From the cell containing the given text, extract its center point as (X, Y) coordinate. 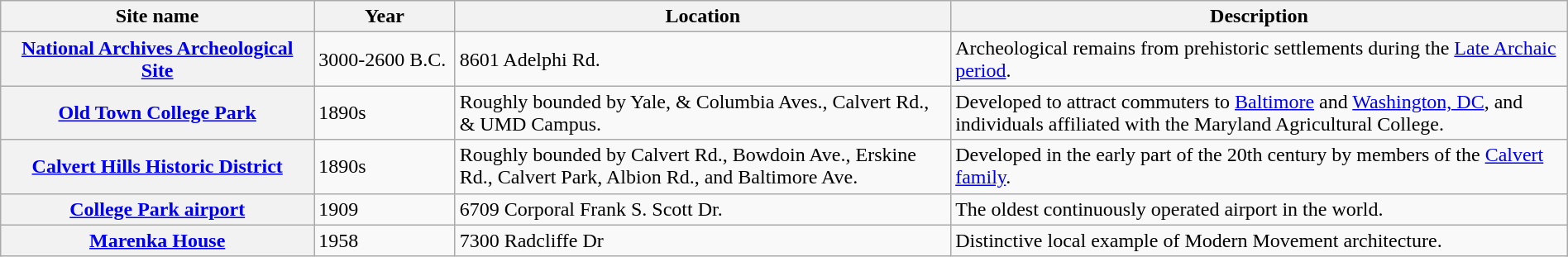
7300 Radcliffe Dr (703, 240)
Description (1260, 17)
Developed in the early part of the 20th century by members of the Calvert family. (1260, 167)
Distinctive local example of Modern Movement architecture. (1260, 240)
3000-2600 B.C. (385, 59)
Marenka House (157, 240)
Calvert Hills Historic District (157, 167)
Roughly bounded by Calvert Rd., Bowdoin Ave., Erskine Rd., Calvert Park, Albion Rd., and Baltimore Ave. (703, 167)
1958 (385, 240)
Year (385, 17)
1909 (385, 209)
Developed to attract commuters to Baltimore and Washington, DC, and individuals affiliated with the Maryland Agricultural College. (1260, 112)
Roughly bounded by Yale, & Columbia Aves., Calvert Rd., & UMD Campus. (703, 112)
The oldest continuously operated airport in the world. (1260, 209)
Site name (157, 17)
College Park airport (157, 209)
Location (703, 17)
Archeological remains from prehistoric settlements during the Late Archaic period. (1260, 59)
8601 Adelphi Rd. (703, 59)
Old Town College Park (157, 112)
6709 Corporal Frank S. Scott Dr. (703, 209)
National Archives Archeological Site (157, 59)
